Search for the cell housing the specified text and yield its [X, Y] center coordinate. 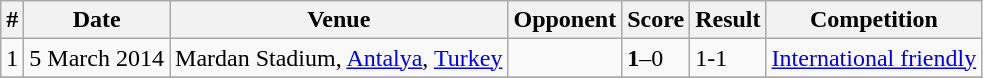
Mardan Stadium, Antalya, Turkey [339, 58]
5 March 2014 [97, 58]
# [12, 20]
Opponent [565, 20]
Result [728, 20]
Venue [339, 20]
1-1 [728, 58]
1 [12, 58]
Competition [874, 20]
Date [97, 20]
1–0 [656, 58]
International friendly [874, 58]
Score [656, 20]
